Determine the (x, y) coordinate at the center of the cell enclosing the given text.  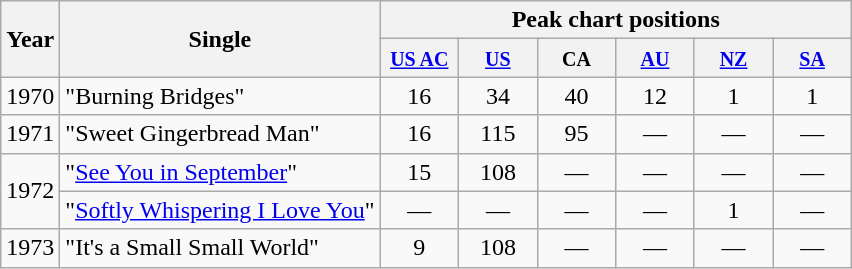
"Sweet Gingerbread Man" (220, 134)
34 (498, 96)
"Softly Whispering I Love You" (220, 210)
CA (576, 58)
1972 (30, 191)
AU (656, 58)
40 (576, 96)
9 (420, 248)
"It's a Small Small World" (220, 248)
US (498, 58)
1971 (30, 134)
15 (420, 172)
115 (498, 134)
NZ (734, 58)
Single (220, 39)
1970 (30, 96)
"Burning Bridges" (220, 96)
Year (30, 39)
95 (576, 134)
"See You in September" (220, 172)
US AC (420, 58)
Peak chart positions (616, 20)
1973 (30, 248)
12 (656, 96)
SA (812, 58)
